Scan for the cell matching the given text and deliver its (X, Y) coordinate at center. 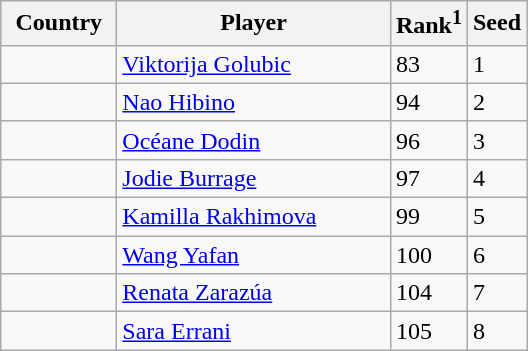
Viktorija Golubic (254, 64)
97 (428, 178)
5 (496, 217)
1 (496, 64)
7 (496, 293)
94 (428, 102)
100 (428, 255)
Renata Zarazúa (254, 293)
Country (59, 24)
6 (496, 255)
Rank1 (428, 24)
Wang Yafan (254, 255)
Nao Hibino (254, 102)
99 (428, 217)
Sara Errani (254, 331)
3 (496, 140)
104 (428, 293)
Océane Dodin (254, 140)
105 (428, 331)
Kamilla Rakhimova (254, 217)
Seed (496, 24)
Jodie Burrage (254, 178)
83 (428, 64)
Player (254, 24)
96 (428, 140)
8 (496, 331)
2 (496, 102)
4 (496, 178)
